Identify which cell holds the provided text, then report its [x, y] central coordinate. 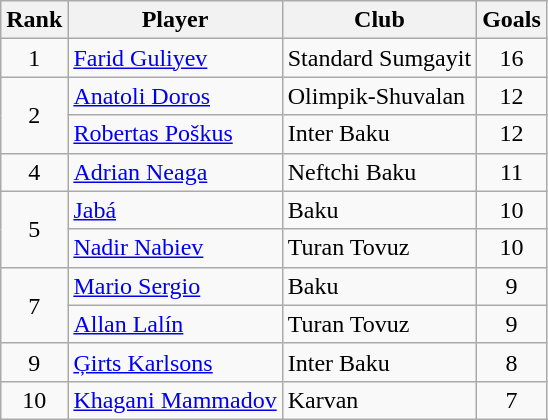
Jabá [175, 210]
2 [34, 115]
Rank [34, 20]
Ģirts Karlsons [175, 362]
Nadir Nabiev [175, 248]
11 [512, 172]
Adrian Neaga [175, 172]
Mario Sergio [175, 286]
Robertas Poškus [175, 134]
5 [34, 229]
Olimpik-Shuvalan [379, 96]
Standard Sumgayit [379, 58]
Anatoli Doros [175, 96]
8 [512, 362]
16 [512, 58]
Neftchi Baku [379, 172]
Allan Lalín [175, 324]
Karvan [379, 400]
4 [34, 172]
Khagani Mammadov [175, 400]
Club [379, 20]
Goals [512, 20]
Player [175, 20]
Farid Guliyev [175, 58]
1 [34, 58]
